Locate the cell with the specified text and output its [x, y] center coordinate. 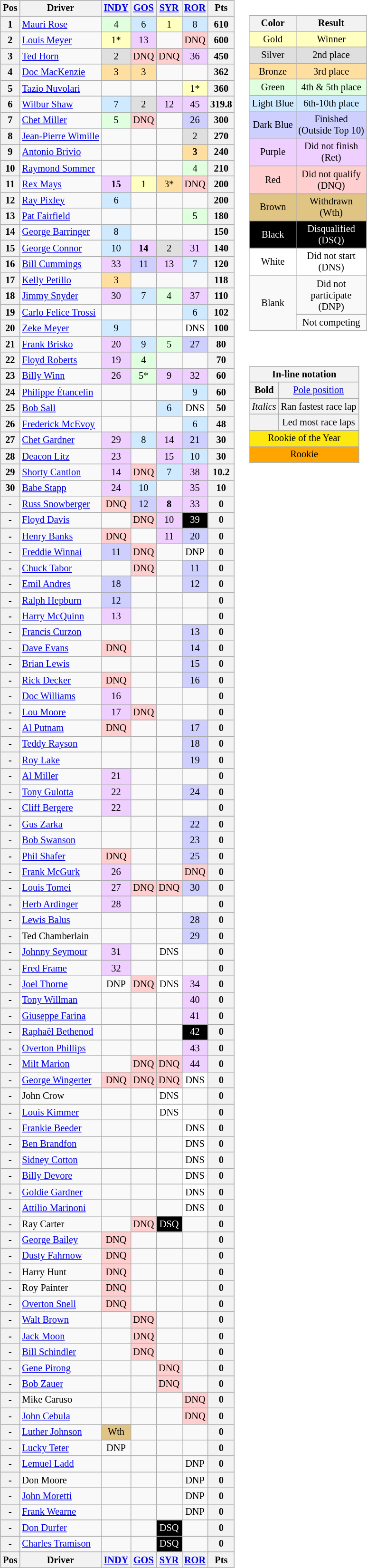
Kelly Petillo [60, 280]
5* [143, 376]
Pat Fairfield [60, 216]
118 [221, 280]
Overton Phillips [60, 1048]
38 [195, 472]
John Moretti [60, 1496]
Rookie [304, 454]
Don Durfer [60, 1528]
Red [273, 180]
Did notparticipate(DNP) [331, 295]
Black [273, 235]
Wilbur Shaw [60, 105]
10.2 [221, 472]
Finished(Outside Top 10) [331, 125]
Lewis Balus [60, 920]
240 [221, 153]
Billy Winn [60, 376]
Louis Meyer [60, 40]
Silver [273, 55]
300 [221, 120]
Louis Tomei [60, 888]
Dusty Fahrnow [60, 1256]
4th & 5th place [331, 87]
Jack Moon [60, 1336]
Fred Frame [60, 968]
Herb Ardinger [60, 904]
Purple [273, 153]
Rex Mays [60, 184]
Bill Cummings [60, 264]
Floyd Davis [60, 520]
Gene Pirong [60, 1368]
Philippe Étancelin [60, 392]
John Crow [60, 1096]
Blank [273, 303]
Lemuel Ladd [60, 1464]
6th-10th place [331, 103]
48 [221, 424]
Ted Horn [60, 57]
Doc Williams [60, 696]
36 [195, 57]
George Barringer [60, 232]
Freddie Winnai [60, 552]
Lucky Teter [60, 1448]
Chuck Tabor [60, 568]
Billy Devore [60, 1176]
Joel Thorne [60, 984]
Phil Shafer [60, 856]
Withdrawn(Wth) [331, 207]
610 [221, 24]
Dark Blue [273, 125]
37 [195, 296]
3* [169, 184]
Johnny Seymour [60, 952]
Bronze [273, 71]
Bill Schindler [60, 1352]
39 [195, 520]
362 [221, 72]
Al Miller [60, 776]
Overton Snell [60, 1304]
Dave Evans [60, 648]
Bob Sall [60, 408]
41 [195, 1016]
Shorty Cantlon [60, 472]
Bob Zauer [60, 1384]
Not competing [331, 323]
George Bailey [60, 1240]
Babe Stapp [60, 488]
George Wingerter [60, 1080]
Disqualified(DSQ) [331, 235]
Walt Brown [60, 1320]
Raphaël Bethenod [60, 1032]
2nd place [331, 55]
Color [273, 23]
Russ Snowberger [60, 504]
Doc MacKenzie [60, 72]
43 [195, 1048]
50 [221, 408]
Ben Brandfon [60, 1144]
In-line notation [304, 375]
Gold [273, 39]
Don Moore [60, 1480]
Wth [116, 1432]
44 [195, 1064]
Rookie of the Year [304, 438]
Roy Painter [60, 1288]
Emil Andres [60, 584]
Cliff Bergere [60, 808]
45 [195, 105]
Frank McGurk [60, 872]
Led most race laps [319, 423]
270 [221, 136]
White [273, 262]
Frederick McEvoy [60, 424]
Roy Lake [60, 760]
Italics [264, 406]
Chet Miller [60, 120]
Green [273, 87]
Goldie Gardner [60, 1192]
Jimmy Snyder [60, 296]
Giuseppe Farina [60, 1016]
Harry Hunt [60, 1272]
Frank Brisko [60, 344]
150 [221, 232]
Ray Carter [60, 1224]
Raymond Sommer [60, 168]
80 [221, 344]
Frankie Beeder [60, 1128]
42 [195, 1032]
Harry McQuinn [60, 616]
600 [221, 40]
Jean-Pierre Wimille [60, 136]
100 [221, 328]
Luther Johnson [60, 1432]
Henry Banks [60, 536]
Attilio Marinoni [60, 1208]
102 [221, 312]
110 [221, 296]
Bold [264, 390]
Charles Tramison [60, 1544]
Sidney Cotton [60, 1160]
Deacon Litz [60, 456]
450 [221, 57]
Light Blue [273, 103]
Bob Swanson [60, 840]
Rick Decker [60, 680]
Brian Lewis [60, 664]
Ralph Hepburn [60, 600]
70 [221, 360]
180 [221, 216]
Did not start(DNS) [331, 262]
40 [195, 1000]
Tazio Nuvolari [60, 88]
Brown [273, 207]
George Connor [60, 248]
Ray Pixley [60, 201]
120 [221, 264]
Chet Gardner [60, 440]
Ted Chamberlain [60, 936]
Did not qualify(DNQ) [331, 180]
Result [331, 23]
319.8 [221, 105]
Frank Wearne [60, 1512]
Carlo Felice Trossi [60, 312]
Pole position [319, 390]
Gus Zarka [60, 824]
Al Putnam [60, 728]
Lou Moore [60, 712]
Did not finish(Ret) [331, 153]
Milt Marion [60, 1064]
Mauri Rose [60, 24]
Winner [331, 39]
Francis Curzon [60, 632]
360 [221, 88]
Antonio Brivio [60, 153]
3rd place [331, 71]
Mike Caruso [60, 1400]
Tony Willman [60, 1000]
210 [221, 168]
35 [195, 488]
140 [221, 248]
Teddy Rayson [60, 744]
34 [195, 984]
Louis Kimmer [60, 1112]
Ran fastest race lap [319, 406]
Floyd Roberts [60, 360]
Tony Gulotta [60, 792]
Zeke Meyer [60, 328]
John Cebula [60, 1416]
